Output the (x, y) coordinate of the center of the cell containing the given text.  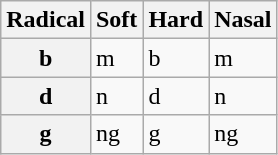
Radical (46, 20)
Nasal (243, 20)
Hard (176, 20)
Soft (116, 20)
